From the cell containing the given text, extract its center point as [X, Y] coordinate. 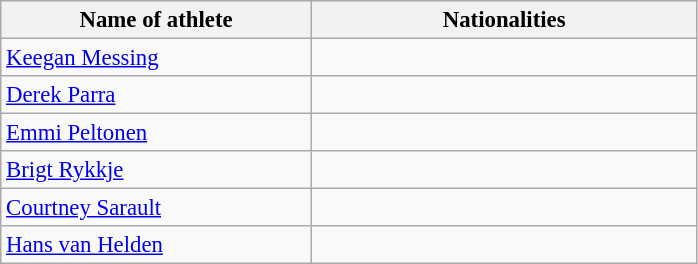
Emmi Peltonen [156, 133]
Courtney Sarault [156, 208]
Name of athlete [156, 20]
Brigt Rykkje [156, 170]
Hans van Helden [156, 245]
Keegan Messing [156, 58]
Derek Parra [156, 95]
Nationalities [504, 20]
